Detect which cell encompasses the target text, then output its (X, Y) center coordinate. 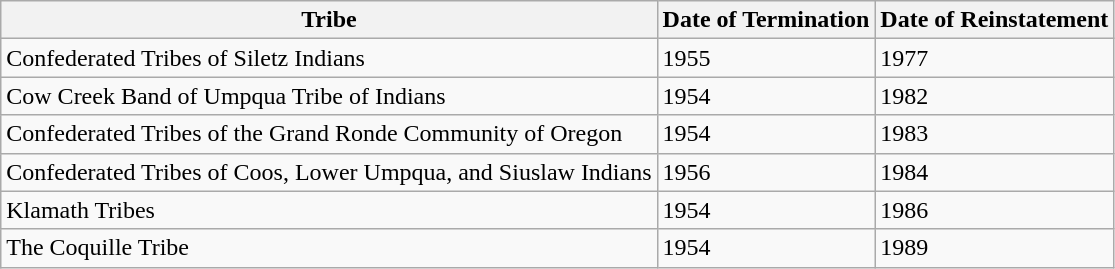
Confederated Tribes of Siletz Indians (329, 58)
1977 (994, 58)
Klamath Tribes (329, 210)
1989 (994, 248)
Date of Termination (766, 20)
Tribe (329, 20)
1955 (766, 58)
Cow Creek Band of Umpqua Tribe of Indians (329, 96)
1982 (994, 96)
1956 (766, 172)
The Coquille Tribe (329, 248)
Date of Reinstatement (994, 20)
Confederated Tribes of Coos, Lower Umpqua, and Siuslaw Indians (329, 172)
1983 (994, 134)
1984 (994, 172)
Confederated Tribes of the Grand Ronde Community of Oregon (329, 134)
1986 (994, 210)
